From the cell containing the given text, extract its center point as [X, Y] coordinate. 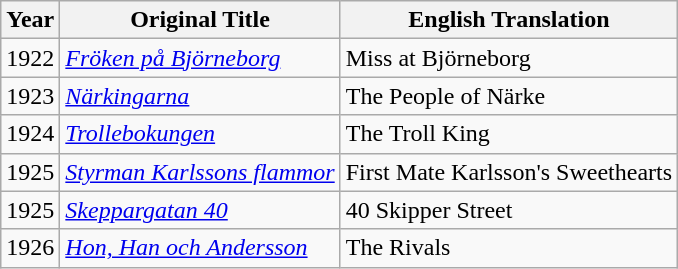
40 Skipper Street [508, 210]
The People of Närke [508, 96]
Hon, Han och Andersson [200, 248]
Fröken på Björneborg [200, 58]
English Translation [508, 20]
1924 [30, 134]
Trollebokungen [200, 134]
The Troll King [508, 134]
Närkingarna [200, 96]
First Mate Karlsson's Sweethearts [508, 172]
1926 [30, 248]
The Rivals [508, 248]
Skeppargatan 40 [200, 210]
Year [30, 20]
Styrman Karlssons flammor [200, 172]
1923 [30, 96]
Miss at Björneborg [508, 58]
1922 [30, 58]
Original Title [200, 20]
